Return (x, y) of the center of cell containing provided text 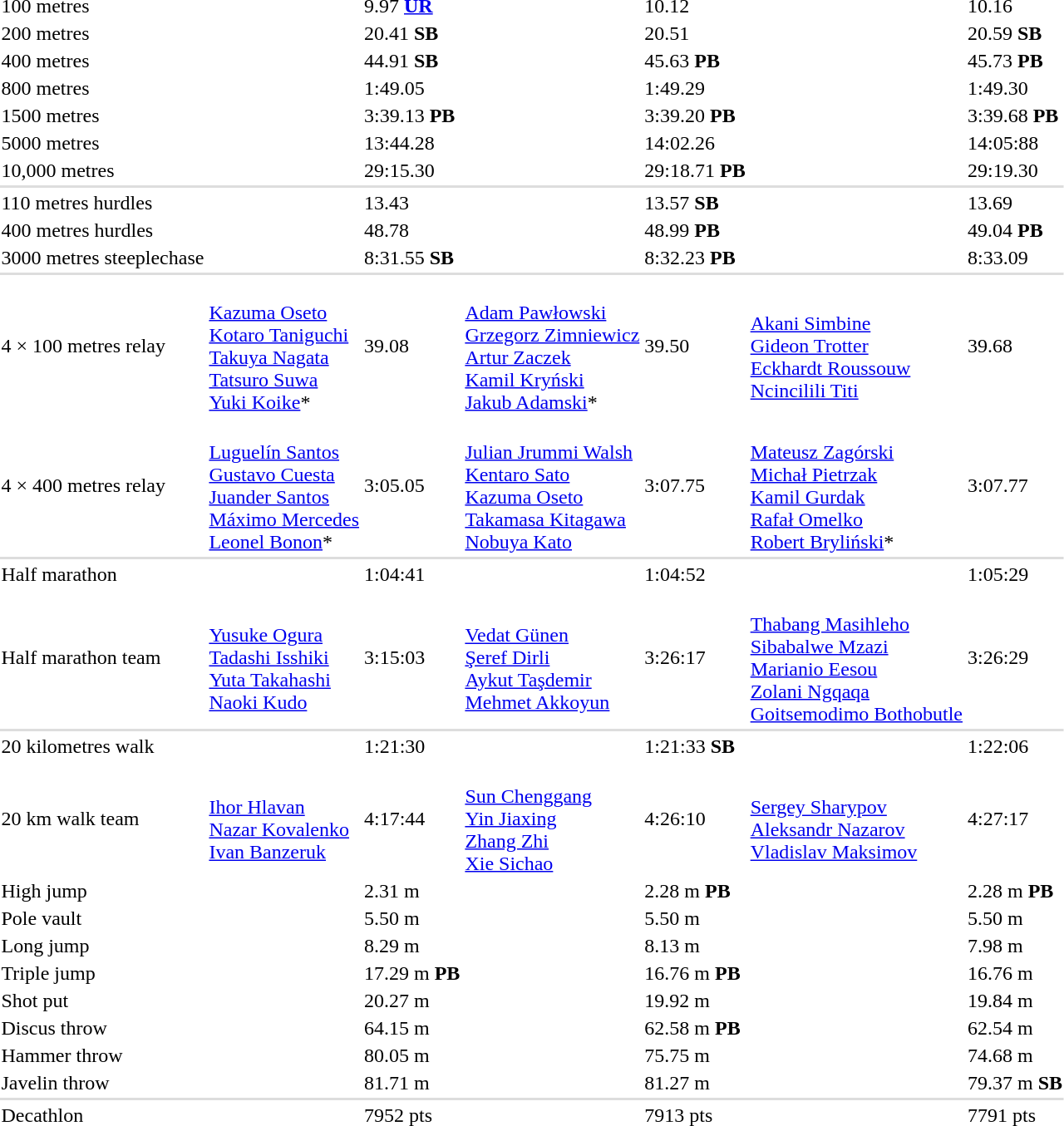
Vedat GünenŞeref DirliAykut TaşdemirMehmet Akkoyun (552, 658)
Pole vault (103, 918)
62.54 m (1014, 1028)
29:15.30 (412, 170)
Akani SimbineGideon TrotterEckhardt RoussouwNcincilili Titi (856, 346)
13:44.28 (412, 143)
2.31 m (412, 891)
13.69 (1014, 203)
1:21:30 (412, 746)
3:05.05 (412, 485)
19.92 m (695, 1001)
Kazuma OsetoKotaro TaniguchiTakuya NagataTatsuro SuwaYuki Koike* (284, 346)
1:49.29 (695, 88)
39.50 (695, 346)
14:05:88 (1014, 143)
49.04 PB (1014, 230)
10,000 metres (103, 170)
79.37 m SB (1014, 1083)
75.75 m (695, 1055)
1:04:52 (695, 574)
Discus throw (103, 1028)
Javelin throw (103, 1083)
62.58 m PB (695, 1028)
20.59 SB (1014, 33)
3:39.20 PB (695, 116)
200 metres (103, 33)
29:19.30 (1014, 170)
16.76 m (1014, 973)
20 km walk team (103, 819)
20.51 (695, 33)
1:49.30 (1014, 88)
20 kilometres walk (103, 746)
80.05 m (412, 1055)
1:05:29 (1014, 574)
4 × 400 metres relay (103, 485)
13.43 (412, 203)
4:27:17 (1014, 819)
14:02.26 (695, 143)
Mateusz ZagórskiMichał PietrzakKamil GurdakRafał OmelkoRobert Bryliński* (856, 485)
1:21:33 SB (695, 746)
13.57 SB (695, 203)
Julian Jrummi WalshKentaro SatoKazuma OsetoTakamasa KitagawaNobuya Kato (552, 485)
4:17:44 (412, 819)
39.68 (1014, 346)
Adam PawłowskiGrzegorz ZimniewiczArtur ZaczekKamil KryńskiJakub Adamski* (552, 346)
20.27 m (412, 1001)
3:07.77 (1014, 485)
44.91 SB (412, 61)
8:32.23 PB (695, 258)
Yusuke OguraTadashi IsshikiYuta TakahashiNaoki Kudo (284, 658)
5000 metres (103, 143)
Hammer throw (103, 1055)
400 metres (103, 61)
Sun ChenggangYin JiaxingZhang ZhiXie Sichao (552, 819)
Half marathon (103, 574)
39.08 (412, 346)
17.29 m PB (412, 973)
Shot put (103, 1001)
High jump (103, 891)
45.63 PB (695, 61)
48.99 PB (695, 230)
400 metres hurdles (103, 230)
19.84 m (1014, 1001)
8:33.09 (1014, 258)
800 metres (103, 88)
3:15:03 (412, 658)
3:26:29 (1014, 658)
Ihor HlavanNazar KovalenkoIvan Banzeruk (284, 819)
8:31.55 SB (412, 258)
4:26:10 (695, 819)
29:18.71 PB (695, 170)
Half marathon team (103, 658)
1:22:06 (1014, 746)
1:04:41 (412, 574)
110 metres hurdles (103, 203)
20.41 SB (412, 33)
3:39.68 PB (1014, 116)
1:49.05 (412, 88)
8.13 m (695, 946)
81.27 m (695, 1083)
8.29 m (412, 946)
81.71 m (412, 1083)
Long jump (103, 946)
74.68 m (1014, 1055)
7.98 m (1014, 946)
1500 metres (103, 116)
16.76 m PB (695, 973)
Thabang MasihlehoSibabalwe MzaziMarianio EesouZolani NgqaqaGoitsemodimo Bothobutle (856, 658)
3:39.13 PB (412, 116)
3000 metres steeplechase (103, 258)
4 × 100 metres relay (103, 346)
Sergey SharypovAleksandr NazarovVladislav Maksimov (856, 819)
Luguelín SantosGustavo CuestaJuander SantosMáximo MercedesLeonel Bonon* (284, 485)
45.73 PB (1014, 61)
48.78 (412, 230)
3:26:17 (695, 658)
Triple jump (103, 973)
64.15 m (412, 1028)
3:07.75 (695, 485)
